Extract the (X, Y) coordinate from the center of the cell holding the provided text.  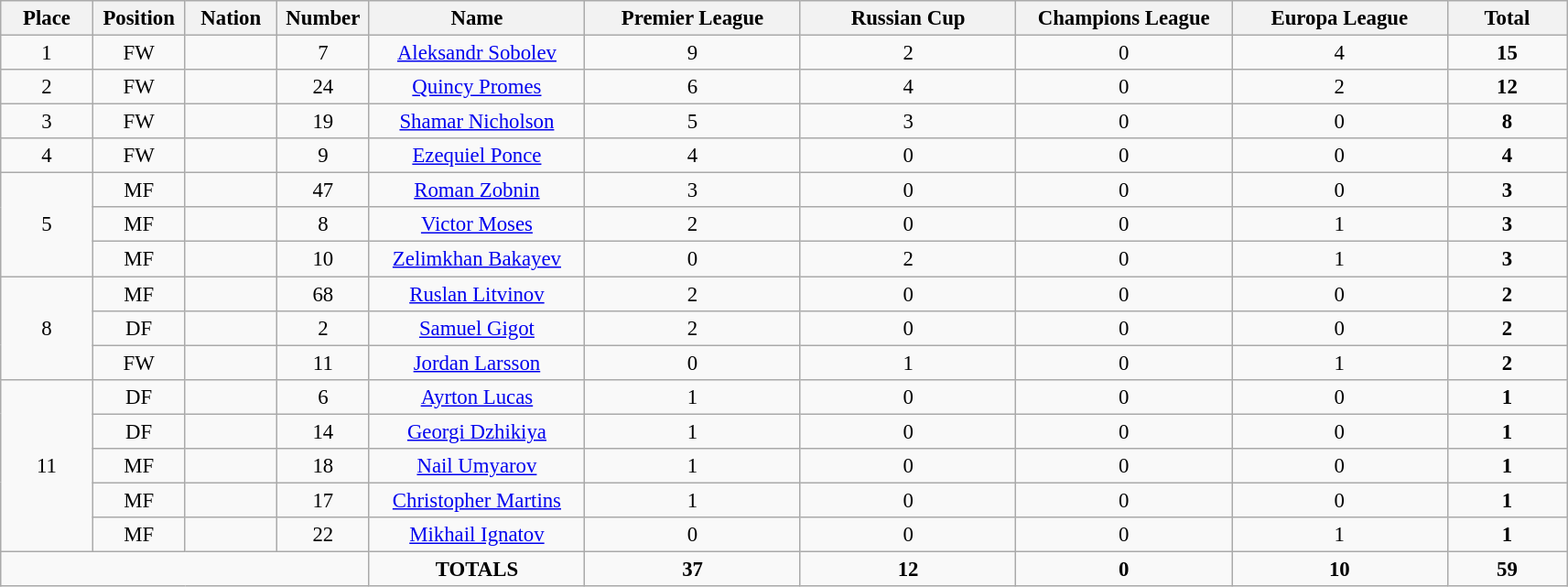
Place (48, 18)
Ezequiel Ponce (477, 156)
Nation (231, 18)
37 (693, 569)
Position (139, 18)
68 (324, 294)
Number (324, 18)
Christopher Martins (477, 500)
Roman Zobnin (477, 190)
Shamar Nicholson (477, 122)
Victor Moses (477, 224)
Nail Umyarov (477, 466)
14 (324, 431)
22 (324, 535)
Jordan Larsson (477, 363)
Ayrton Lucas (477, 397)
Name (477, 18)
18 (324, 466)
Samuel Gigot (477, 328)
Mikhail Ignatov (477, 535)
Premier League (693, 18)
47 (324, 190)
Zelimkhan Bakayev (477, 259)
Champions League (1124, 18)
Europa League (1340, 18)
Russian Cup (908, 18)
Total (1507, 18)
7 (324, 53)
Georgi Dzhikiya (477, 431)
59 (1507, 569)
17 (324, 500)
Ruslan Litvinov (477, 294)
24 (324, 87)
Quincy Promes (477, 87)
TOTALS (477, 569)
19 (324, 122)
15 (1507, 53)
Aleksandr Sobolev (477, 53)
